Return the (X, Y) coordinate for the center point of the cell that contains the specified text.  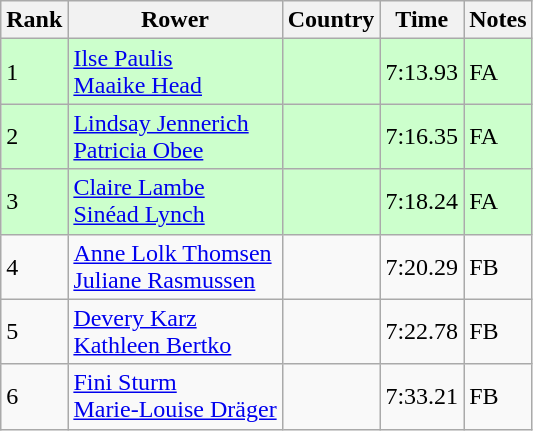
7:20.29 (422, 266)
3 (34, 202)
7:18.24 (422, 202)
7:22.78 (422, 332)
Rank (34, 20)
Ilse PaulisMaaike Head (175, 72)
Time (422, 20)
Claire LambeSinéad Lynch (175, 202)
Lindsay JennerichPatricia Obee (175, 136)
Rower (175, 20)
5 (34, 332)
2 (34, 136)
6 (34, 396)
1 (34, 72)
Country (331, 20)
7:16.35 (422, 136)
7:13.93 (422, 72)
Anne Lolk ThomsenJuliane Rasmussen (175, 266)
4 (34, 266)
Notes (498, 20)
7:33.21 (422, 396)
Fini SturmMarie-Louise Dräger (175, 396)
Devery KarzKathleen Bertko (175, 332)
